Scan for the cell matching the given text and deliver its [x, y] coordinate at center. 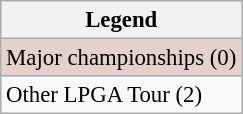
Legend [122, 20]
Other LPGA Tour (2) [122, 95]
Major championships (0) [122, 58]
